From the cell containing the given text, extract its center point as [x, y] coordinate. 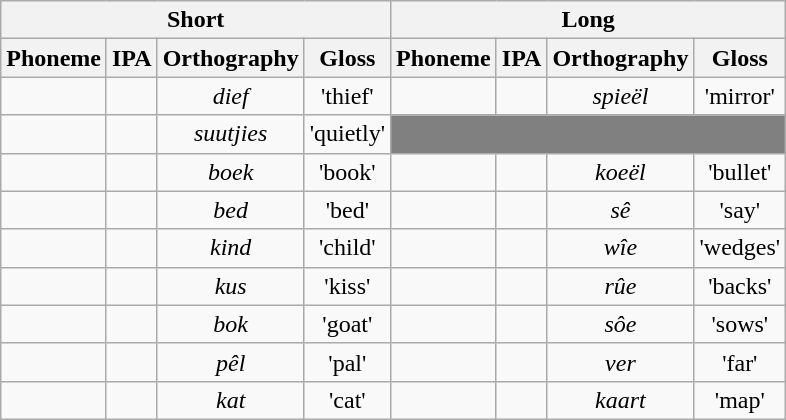
'kiss' [347, 286]
pêl [230, 362]
'child' [347, 248]
rûe [620, 286]
'goat' [347, 324]
'sows' [740, 324]
boek [230, 172]
'bed' [347, 210]
'pal' [347, 362]
bok [230, 324]
Long [588, 20]
ver [620, 362]
'wedges' [740, 248]
kind [230, 248]
wîe [620, 248]
suutjies [230, 134]
'cat' [347, 400]
'say' [740, 210]
'book' [347, 172]
'bullet' [740, 172]
'backs' [740, 286]
'far' [740, 362]
'mirror' [740, 96]
spieël [620, 96]
kat [230, 400]
sôe [620, 324]
koeël [620, 172]
kaart [620, 400]
bed [230, 210]
kus [230, 286]
'quietly' [347, 134]
'map' [740, 400]
'thief' [347, 96]
Short [196, 20]
dief [230, 96]
sê [620, 210]
